Search for the cell housing the specified text and yield its (x, y) center coordinate. 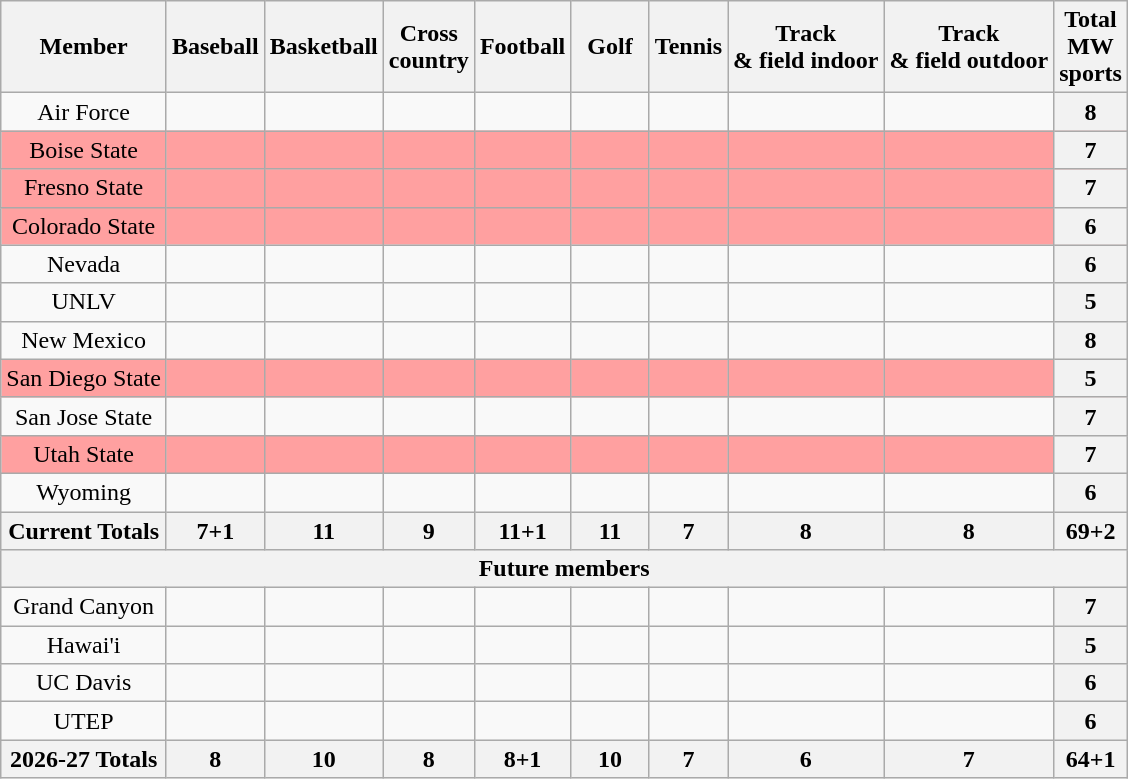
Colorado State (84, 226)
Baseball (215, 47)
64+1 (1091, 759)
11+1 (522, 531)
San Jose State (84, 416)
San Diego State (84, 378)
69+2 (1091, 531)
Basketball (324, 47)
Fresno State (84, 188)
Member (84, 47)
Golf (610, 47)
Football (522, 47)
9 (428, 531)
Nevada (84, 264)
Boise State (84, 150)
Grand Canyon (84, 607)
UTEP (84, 721)
Air Force (84, 112)
Wyoming (84, 492)
UNLV (84, 302)
Tennis (688, 47)
8+1 (522, 759)
Track& field indoor (806, 47)
Current Totals (84, 531)
7+1 (215, 531)
TotalMWsports (1091, 47)
UC Davis (84, 683)
Crosscountry (428, 47)
Track& field outdoor (969, 47)
Utah State (84, 454)
Future members (564, 569)
Hawai'i (84, 645)
2026-27 Totals (84, 759)
New Mexico (84, 340)
